Scan for the cell matching the given text and deliver its (x, y) coordinate at center. 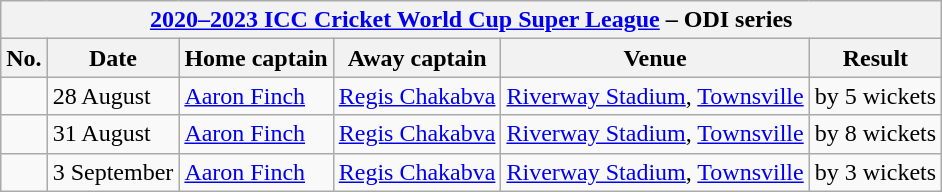
by 8 wickets (875, 134)
Result (875, 58)
31 August (113, 134)
Venue (655, 58)
Away captain (417, 58)
by 3 wickets (875, 172)
No. (24, 58)
Date (113, 58)
3 September (113, 172)
2020–2023 ICC Cricket World Cup Super League – ODI series (472, 20)
28 August (113, 96)
Home captain (256, 58)
by 5 wickets (875, 96)
